Return the [x, y] coordinate for the center point of the cell that contains the specified text.  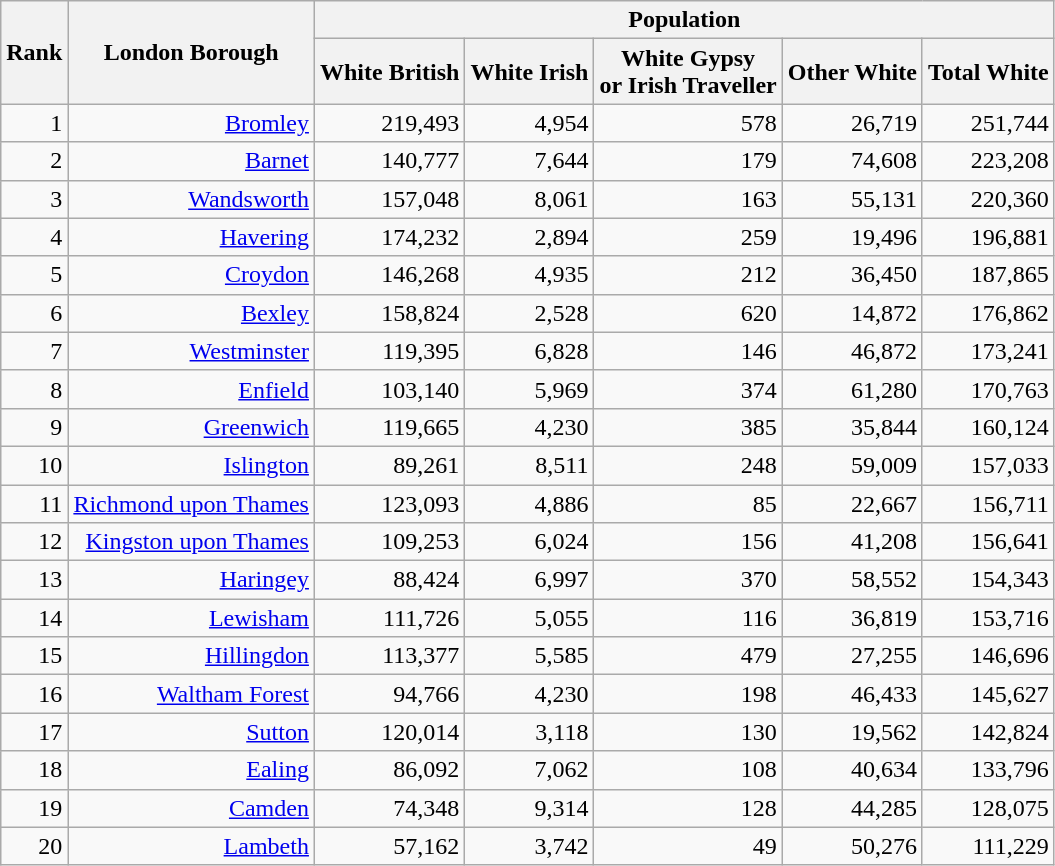
111,726 [389, 618]
5,585 [530, 656]
11 [34, 503]
7,644 [530, 161]
370 [688, 580]
111,229 [988, 846]
153,716 [988, 618]
154,343 [988, 580]
46,433 [852, 694]
479 [688, 656]
146,696 [988, 656]
94,766 [389, 694]
120,014 [389, 732]
146 [688, 351]
61,280 [852, 389]
Bexley [192, 313]
Other White [852, 72]
Rank [34, 52]
Camden [192, 808]
58,552 [852, 580]
44,285 [852, 808]
Westminster [192, 351]
White British [389, 72]
223,208 [988, 161]
140,777 [389, 161]
50,276 [852, 846]
156,711 [988, 503]
26,719 [852, 123]
74,608 [852, 161]
36,450 [852, 275]
4,935 [530, 275]
578 [688, 123]
Barnet [192, 161]
198 [688, 694]
15 [34, 656]
Enfield [192, 389]
187,865 [988, 275]
2,528 [530, 313]
36,819 [852, 618]
10 [34, 465]
2,894 [530, 237]
385 [688, 427]
156,641 [988, 542]
8 [34, 389]
Sutton [192, 732]
170,763 [988, 389]
46,872 [852, 351]
119,665 [389, 427]
7 [34, 351]
14,872 [852, 313]
5,969 [530, 389]
2 [34, 161]
4 [34, 237]
7,062 [530, 770]
3 [34, 199]
19,562 [852, 732]
8,061 [530, 199]
40,634 [852, 770]
Kingston upon Thames [192, 542]
163 [688, 199]
156 [688, 542]
9,314 [530, 808]
White Gypsyor Irish Traveller [688, 72]
220,360 [988, 199]
Lambeth [192, 846]
85 [688, 503]
35,844 [852, 427]
179 [688, 161]
20 [34, 846]
14 [34, 618]
3,118 [530, 732]
Waltham Forest [192, 694]
119,395 [389, 351]
Bromley [192, 123]
6,024 [530, 542]
17 [34, 732]
22,667 [852, 503]
5,055 [530, 618]
57,162 [389, 846]
74,348 [389, 808]
8,511 [530, 465]
219,493 [389, 123]
133,796 [988, 770]
374 [688, 389]
Greenwich [192, 427]
55,131 [852, 199]
157,033 [988, 465]
128,075 [988, 808]
3,742 [530, 846]
108 [688, 770]
London Borough [192, 52]
88,424 [389, 580]
Population [684, 20]
16 [34, 694]
128 [688, 808]
176,862 [988, 313]
Haringey [192, 580]
9 [34, 427]
Ealing [192, 770]
251,744 [988, 123]
4,886 [530, 503]
103,140 [389, 389]
146,268 [389, 275]
Hillingdon [192, 656]
13 [34, 580]
Havering [192, 237]
19 [34, 808]
41,208 [852, 542]
196,881 [988, 237]
116 [688, 618]
86,092 [389, 770]
4,954 [530, 123]
157,048 [389, 199]
142,824 [988, 732]
174,232 [389, 237]
130 [688, 732]
89,261 [389, 465]
6,997 [530, 580]
123,093 [389, 503]
158,824 [389, 313]
6 [34, 313]
109,253 [389, 542]
6,828 [530, 351]
White Irish [530, 72]
49 [688, 846]
248 [688, 465]
259 [688, 237]
59,009 [852, 465]
Total White [988, 72]
Croydon [192, 275]
145,627 [988, 694]
Wandsworth [192, 199]
12 [34, 542]
5 [34, 275]
18 [34, 770]
27,255 [852, 656]
19,496 [852, 237]
Lewisham [192, 618]
Islington [192, 465]
1 [34, 123]
Richmond upon Thames [192, 503]
173,241 [988, 351]
212 [688, 275]
620 [688, 313]
113,377 [389, 656]
160,124 [988, 427]
